Capture the cell that displays the provided text and extract its (x, y) central coordinate. 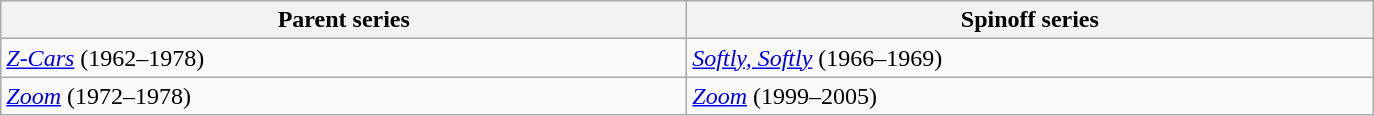
Spinoff series (1030, 20)
Softly, Softly (1966–1969) (1030, 58)
Z-Cars (1962–1978) (344, 58)
Zoom (1999–2005) (1030, 96)
Parent series (344, 20)
Zoom (1972–1978) (344, 96)
